Find where the given text appears and provide that cell's center as [x, y] coordinate. 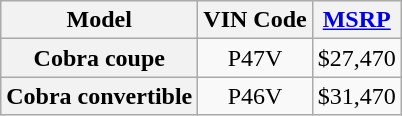
MSRP [356, 20]
Cobra coupe [100, 58]
VIN Code [255, 20]
P47V [255, 58]
Model [100, 20]
$27,470 [356, 58]
P46V [255, 96]
$31,470 [356, 96]
Cobra convertible [100, 96]
